Scan for the cell matching the given text and deliver its [x, y] coordinate at center. 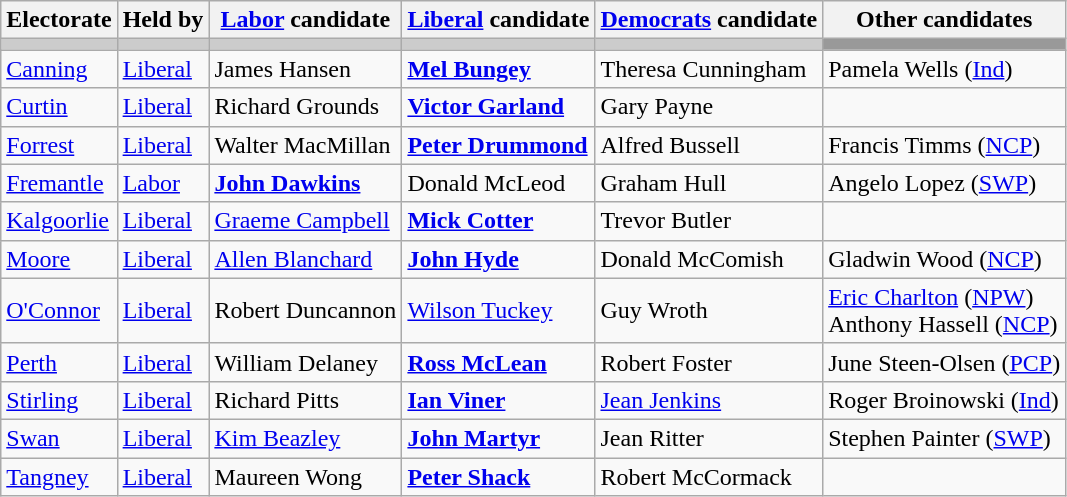
O'Connor [59, 310]
Alfred Bussell [709, 145]
Walter MacMillan [306, 145]
Peter Shack [498, 477]
Other candidates [944, 20]
William Delaney [306, 362]
Pamela Wells (Ind) [944, 69]
Eric Charlton (NPW)Anthony Hassell (NCP) [944, 310]
Guy Wroth [709, 310]
Graham Hull [709, 183]
Victor Garland [498, 107]
Mel Bungey [498, 69]
Roger Broinowski (Ind) [944, 400]
Angelo Lopez (SWP) [944, 183]
Donald McComish [709, 259]
Donald McLeod [498, 183]
Fremantle [59, 183]
Held by [163, 20]
Ross McLean [498, 362]
Richard Grounds [306, 107]
Perth [59, 362]
Ian Viner [498, 400]
Jean Jenkins [709, 400]
Stirling [59, 400]
Mick Cotter [498, 221]
Democrats candidate [709, 20]
Graeme Campbell [306, 221]
John Martyr [498, 438]
Tangney [59, 477]
Forrest [59, 145]
Electorate [59, 20]
June Steen-Olsen (PCP) [944, 362]
Gary Payne [709, 107]
Allen Blanchard [306, 259]
Gladwin Wood (NCP) [944, 259]
Maureen Wong [306, 477]
John Hyde [498, 259]
Curtin [59, 107]
James Hansen [306, 69]
Swan [59, 438]
Moore [59, 259]
Peter Drummond [498, 145]
Kalgoorlie [59, 221]
Jean Ritter [709, 438]
Labor candidate [306, 20]
Francis Timms (NCP) [944, 145]
Kim Beazley [306, 438]
Robert Foster [709, 362]
Liberal candidate [498, 20]
Stephen Painter (SWP) [944, 438]
Canning [59, 69]
Richard Pitts [306, 400]
Theresa Cunningham [709, 69]
Trevor Butler [709, 221]
Robert McCormack [709, 477]
Wilson Tuckey [498, 310]
Labor [163, 183]
Robert Duncannon [306, 310]
John Dawkins [306, 183]
